Extract the (X, Y) coordinate from the center of the cell holding the provided text.  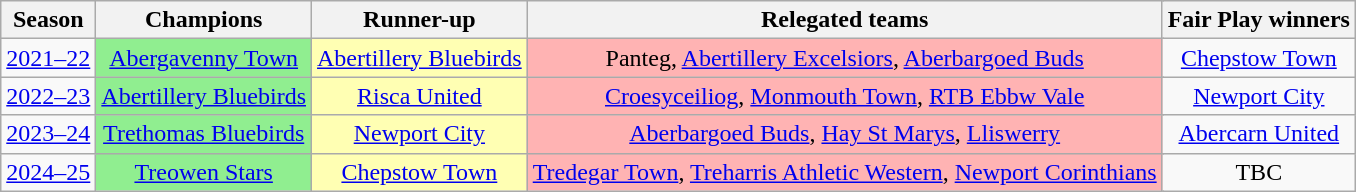
2024–25 (48, 172)
Risca United (420, 96)
Tredegar Town, Treharris Athletic Western, Newport Corinthians (844, 172)
Fair Play winners (1258, 20)
Aberbargoed Buds, Hay St Marys, Lliswerry (844, 134)
Trethomas Bluebirds (204, 134)
Panteg, Abertillery Excelsiors, Aberbargoed Buds (844, 58)
Abercarn United (1258, 134)
2021–22 (48, 58)
Treowen Stars (204, 172)
2022–23 (48, 96)
Croesyceiliog, Monmouth Town, RTB Ebbw Vale (844, 96)
Runner-up (420, 20)
Abergavenny Town (204, 58)
2023–24 (48, 134)
TBC (1258, 172)
Champions (204, 20)
Relegated teams (844, 20)
Season (48, 20)
